Determine the [x, y] coordinate at the center of the cell enclosing the given text.  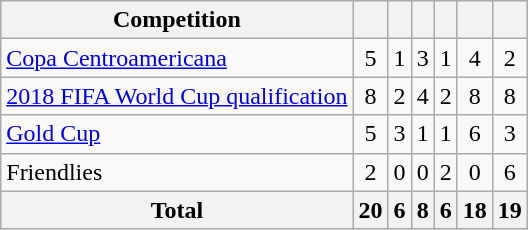
Total [177, 210]
Copa Centroamericana [177, 58]
18 [474, 210]
Friendlies [177, 172]
Gold Cup [177, 134]
2018 FIFA World Cup qualification [177, 96]
Competition [177, 20]
20 [370, 210]
19 [510, 210]
